Return (X, Y) of the center of cell containing provided text 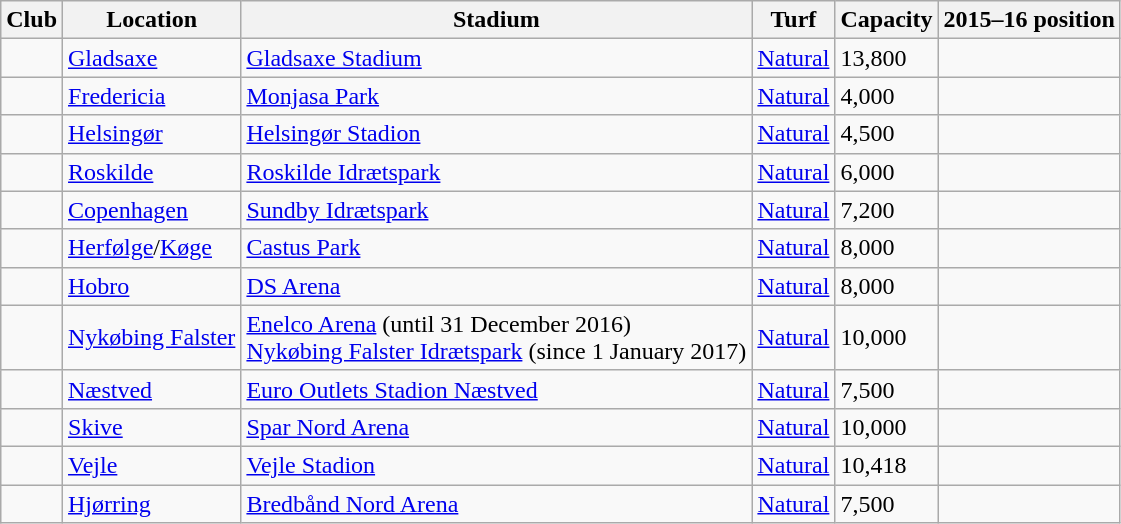
Helsingør (152, 134)
Location (152, 20)
13,800 (886, 58)
Enelco Arena (until 31 December 2016)Nykøbing Falster Idrætspark (since 1 January 2017) (496, 338)
Herfølge/Køge (152, 248)
Monjasa Park (496, 96)
Nykøbing Falster (152, 338)
Euro Outlets Stadion Næstved (496, 389)
Copenhagen (152, 210)
Vejle Stadion (496, 465)
Turf (794, 20)
Roskilde (152, 172)
10,418 (886, 465)
Stadium (496, 20)
4,500 (886, 134)
7,200 (886, 210)
Castus Park (496, 248)
Fredericia (152, 96)
Bredbånd Nord Arena (496, 503)
2015–16 position (1029, 20)
Helsingør Stadion (496, 134)
Næstved (152, 389)
Capacity (886, 20)
Hjørring (152, 503)
DS Arena (496, 286)
Gladsaxe (152, 58)
Spar Nord Arena (496, 427)
Sundby Idrætspark (496, 210)
Roskilde Idrætspark (496, 172)
Gladsaxe Stadium (496, 58)
Skive (152, 427)
Hobro (152, 286)
4,000 (886, 96)
6,000 (886, 172)
Club (32, 20)
Vejle (152, 465)
